Find where the given text appears and provide that cell's center as [X, Y] coordinate. 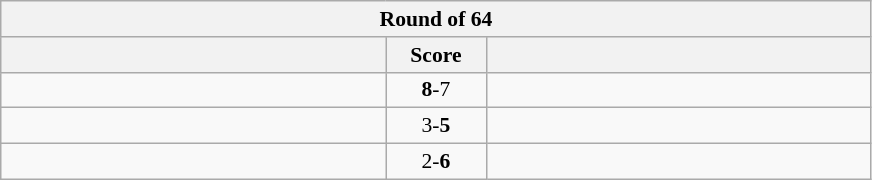
Score [436, 55]
3-5 [436, 126]
8-7 [436, 90]
Round of 64 [436, 19]
2-6 [436, 162]
